From the cell containing the given text, extract its center point as [X, Y] coordinate. 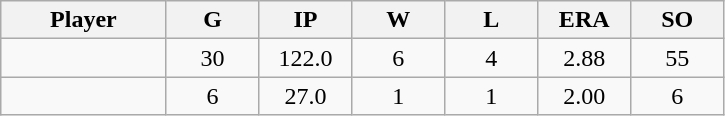
122.0 [306, 58]
Player [84, 20]
55 [678, 58]
4 [492, 58]
2.88 [584, 58]
L [492, 20]
30 [212, 58]
ERA [584, 20]
SO [678, 20]
W [398, 20]
27.0 [306, 96]
G [212, 20]
2.00 [584, 96]
IP [306, 20]
